Capture the cell that displays the provided text and extract its [x, y] central coordinate. 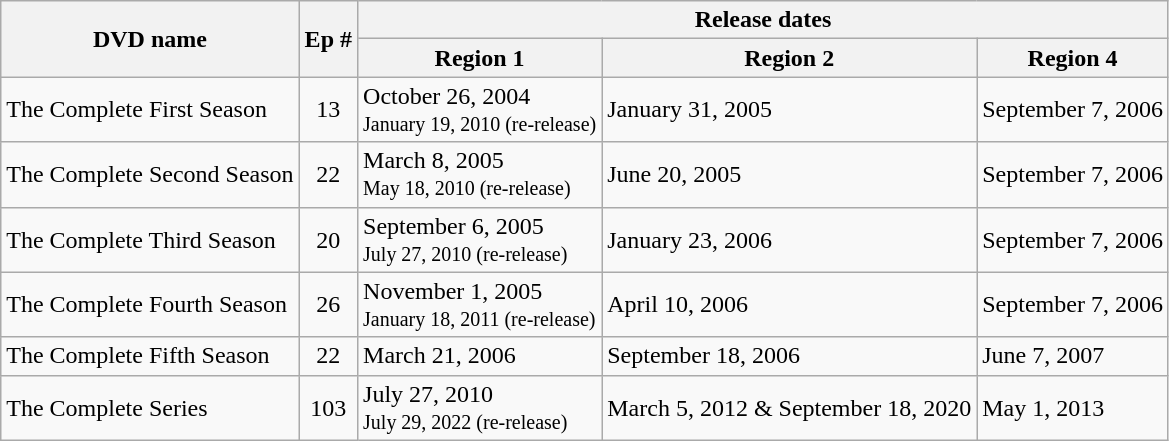
The Complete Third Season [150, 240]
Region 1 [480, 58]
July 27, 2010July 29, 2022 (re-release) [480, 408]
May 1, 2013 [1073, 408]
20 [328, 240]
Region 4 [1073, 58]
June 7, 2007 [1073, 356]
The Complete Series [150, 408]
The Complete Fifth Season [150, 356]
DVD name [150, 39]
January 31, 2005 [790, 110]
October 26, 2004January 19, 2010 (re-release) [480, 110]
Region 2 [790, 58]
January 23, 2006 [790, 240]
November 1, 2005January 18, 2011 (re-release) [480, 304]
September 18, 2006 [790, 356]
26 [328, 304]
103 [328, 408]
The Complete Second Season [150, 174]
Ep # [328, 39]
The Complete Fourth Season [150, 304]
March 21, 2006 [480, 356]
June 20, 2005 [790, 174]
Release dates [764, 20]
September 6, 2005July 27, 2010 (re-release) [480, 240]
March 8, 2005May 18, 2010 (re-release) [480, 174]
The Complete First Season [150, 110]
March 5, 2012 & September 18, 2020 [790, 408]
13 [328, 110]
April 10, 2006 [790, 304]
